Locate the cell with the specified text and output its [x, y] center coordinate. 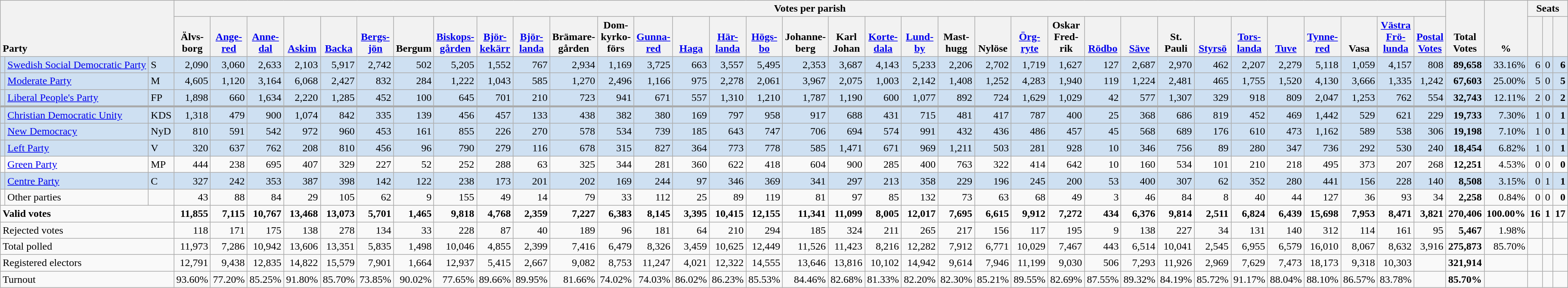
3.15% [1506, 181]
5,415 [495, 263]
52 [414, 164]
678 [573, 148]
Turnout [87, 279]
90.02% [414, 279]
5,917 [338, 65]
181 [654, 230]
2,970 [1176, 65]
10,041 [1176, 247]
315 [616, 148]
Tynne- red [1323, 37]
Seats [1547, 9]
398 [338, 181]
83.78% [1396, 279]
6,514 [1139, 247]
7,473 [1286, 263]
82.30% [957, 279]
322 [993, 164]
11,341 [806, 213]
369 [765, 181]
506 [1103, 263]
689 [1176, 131]
1,898 [192, 98]
10,942 [265, 247]
93 [1396, 197]
6,439 [1286, 213]
2,702 [993, 65]
14,555 [765, 263]
292 [1359, 148]
88.10% [1323, 279]
414 [1030, 164]
441 [1323, 181]
74.02% [616, 279]
42 [1103, 98]
479 [229, 115]
360 [691, 164]
918 [1249, 98]
Christian Democratic Unity [77, 115]
917 [806, 115]
14,942 [920, 263]
67,603 [1465, 81]
4.53% [1506, 164]
6,771 [993, 247]
10,029 [1030, 247]
663 [691, 65]
86.23% [728, 279]
6,824 [1249, 213]
36 [1359, 197]
18,454 [1465, 148]
86.02% [691, 279]
2,090 [192, 65]
358 [920, 181]
373 [1359, 164]
10,303 [1396, 263]
462 [1212, 65]
244 [654, 181]
202 [573, 181]
695 [265, 164]
502 [414, 65]
FP [161, 98]
89.55% [1030, 279]
Votes per parish [810, 9]
242 [229, 181]
12,835 [265, 263]
5,835 [375, 247]
Tuve [1286, 37]
3,459 [691, 247]
89.66% [495, 279]
79 [573, 197]
8,216 [883, 247]
171 [229, 230]
6,068 [302, 81]
12,251 [1465, 164]
Gunna- red [654, 37]
Bergs- jön [375, 37]
252 [456, 164]
7,272 [1066, 213]
Liberal People's Party [77, 98]
2,399 [531, 247]
88 [229, 197]
589 [1359, 131]
1,253 [1359, 98]
7,901 [375, 263]
KDS [161, 115]
347 [1286, 148]
2,496 [616, 81]
1,043 [495, 81]
Backa [338, 37]
Tors- landa [1249, 37]
155 [456, 197]
344 [616, 164]
11,855 [192, 213]
84.46% [806, 279]
694 [846, 131]
341 [806, 181]
95 [1430, 230]
46 [1139, 197]
100 [414, 98]
Oskar Fred- rik [1066, 37]
1,074 [302, 115]
2,075 [846, 81]
275,873 [1465, 247]
Total polled [87, 247]
5,233 [920, 65]
8,632 [1396, 247]
958 [765, 115]
1,003 [883, 81]
538 [1396, 131]
15,579 [338, 263]
503 [993, 148]
7,912 [957, 247]
133 [531, 115]
Nylöse [993, 37]
9,912 [1030, 213]
1,634 [265, 98]
Örg- ryte [1030, 37]
928 [1066, 148]
600 [883, 98]
312 [1323, 230]
327 [192, 181]
176 [1212, 131]
Swedish Social Democratic Party [77, 65]
294 [765, 230]
3,725 [654, 65]
2,687 [1139, 65]
622 [728, 164]
1,442 [1323, 115]
855 [456, 131]
43 [192, 197]
320 [192, 148]
V [161, 148]
382 [616, 115]
Registered electors [87, 263]
53 [1103, 181]
324 [846, 230]
568 [1139, 131]
1.98% [1506, 230]
2,667 [531, 263]
353 [265, 181]
Säve [1139, 37]
6,376 [1139, 213]
306 [1430, 131]
Haga [691, 37]
8,145 [654, 213]
972 [302, 131]
32,743 [1465, 98]
Biskops- gården [456, 37]
64 [691, 230]
736 [1323, 148]
368 [1139, 115]
747 [765, 131]
808 [1430, 65]
4,283 [1030, 81]
10,625 [728, 247]
12,791 [192, 263]
529 [1359, 115]
288 [495, 164]
87.55% [1103, 279]
7,115 [229, 213]
577 [1139, 98]
112 [654, 197]
1,190 [846, 98]
9,614 [957, 263]
8 [1212, 197]
85.21% [993, 279]
591 [229, 131]
101 [1212, 164]
211 [883, 230]
207 [1396, 164]
578 [573, 131]
787 [1030, 115]
C [161, 181]
Rödbo [1103, 37]
1,465 [414, 213]
116 [531, 148]
73 [957, 197]
6.82% [1506, 148]
3,666 [1359, 81]
Högs- bo [765, 37]
1,787 [806, 98]
1,169 [616, 65]
19,733 [1465, 115]
9,030 [1066, 263]
77.65% [456, 279]
226 [495, 131]
723 [573, 98]
81.33% [883, 279]
St. Pauli [1176, 37]
1,627 [1066, 65]
17 [1560, 213]
1,310 [728, 98]
557 [691, 98]
77.20% [229, 279]
5,467 [1465, 230]
2,279 [1286, 65]
Här- landa [728, 37]
643 [728, 131]
2,207 [1249, 65]
5,701 [375, 213]
1,210 [765, 98]
82.68% [846, 279]
842 [338, 115]
352 [1249, 181]
Left Party [77, 148]
2,633 [265, 65]
4,130 [1323, 81]
444 [192, 164]
85 [883, 197]
701 [495, 98]
139 [414, 115]
3 [1103, 197]
68 [1030, 197]
19,198 [1465, 131]
4,855 [495, 247]
18,173 [1323, 263]
975 [691, 81]
82.20% [920, 279]
M [161, 81]
Anne- dal [265, 37]
278 [338, 230]
10,046 [456, 247]
Valid votes [87, 213]
118 [192, 230]
Mast- hugg [957, 37]
2,359 [531, 213]
132 [920, 197]
495 [1323, 164]
2,142 [920, 81]
7.10% [1506, 131]
208 [302, 148]
279 [495, 148]
1,242 [1430, 81]
892 [957, 98]
1,318 [192, 115]
87 [495, 230]
11,199 [1030, 263]
321,914 [1465, 263]
13,468 [302, 213]
12,449 [765, 247]
637 [229, 148]
706 [806, 131]
105 [338, 197]
610 [1249, 131]
969 [920, 148]
114 [1359, 230]
778 [765, 148]
763 [957, 164]
Dom- kyrko- förs [616, 37]
2,969 [1212, 263]
6,383 [616, 213]
11,099 [846, 213]
Rejected votes [87, 230]
285 [883, 164]
213 [883, 181]
1,029 [1066, 98]
3,821 [1430, 213]
218 [1286, 164]
12.11% [1506, 98]
12,937 [456, 263]
91.17% [1249, 279]
3,687 [846, 65]
3,557 [728, 65]
469 [1286, 115]
7,293 [1139, 263]
1,940 [1066, 81]
1,285 [338, 98]
7,467 [1066, 247]
387 [302, 181]
13,646 [806, 263]
117 [1030, 230]
2,353 [806, 65]
245 [1030, 181]
Askim [302, 37]
240 [1430, 148]
270,406 [1465, 213]
6,955 [1249, 247]
773 [728, 148]
991 [920, 131]
11,973 [192, 247]
3,967 [806, 81]
Björ- kekärr [495, 37]
832 [375, 81]
7,629 [1249, 263]
13,606 [302, 247]
10,102 [883, 263]
1,270 [573, 81]
84.19% [1176, 279]
81 [806, 197]
173 [495, 181]
15,698 [1323, 213]
1,498 [414, 247]
270 [531, 131]
819 [1212, 115]
175 [265, 230]
473 [1286, 131]
13,816 [846, 263]
Älvs- borg [192, 37]
686 [1176, 115]
4,021 [691, 263]
89,658 [1465, 65]
10,415 [728, 213]
2,742 [375, 65]
3,060 [229, 65]
131 [1249, 230]
307 [1176, 181]
Johanne- berg [806, 37]
10,767 [265, 213]
5,118 [1323, 65]
45 [1103, 131]
642 [1066, 164]
1,222 [456, 81]
Västra Frö- lunda [1396, 37]
724 [993, 98]
MP [161, 164]
443 [1103, 247]
407 [302, 164]
13,073 [338, 213]
12,282 [920, 247]
542 [265, 131]
7,416 [573, 247]
434 [1103, 213]
809 [1286, 98]
100.00% [1506, 213]
1,307 [1176, 98]
604 [806, 164]
1,629 [1030, 98]
73.85% [375, 279]
85.25% [265, 279]
Green Party [77, 164]
2,481 [1176, 81]
2,258 [1465, 197]
Moderate Party [77, 81]
88.04% [1286, 279]
85.53% [765, 279]
33.16% [1506, 65]
189 [573, 230]
0.84% [1506, 197]
1,471 [846, 148]
7.30% [1506, 115]
29 [302, 197]
% [1506, 28]
1,211 [957, 148]
217 [957, 230]
8,326 [654, 247]
8,471 [1396, 213]
25.00% [1506, 81]
Karl Johan [846, 37]
Ange- red [229, 37]
8,005 [883, 213]
436 [993, 131]
Party [87, 28]
160 [1139, 164]
12,155 [765, 213]
1,224 [1139, 81]
2,278 [728, 81]
364 [691, 148]
6,479 [616, 247]
739 [654, 131]
Björ- landa [531, 37]
134 [375, 230]
8,508 [1465, 181]
81.66% [573, 279]
13,351 [338, 247]
Brämare- gården [573, 37]
122 [414, 181]
6,579 [1286, 247]
9,818 [456, 213]
1,166 [654, 81]
2,206 [957, 65]
1,335 [1396, 81]
574 [883, 131]
453 [375, 131]
797 [728, 115]
335 [375, 115]
2,220 [302, 98]
Centre Party [77, 181]
1,059 [1359, 65]
11,926 [1176, 263]
2,103 [302, 65]
1,162 [1323, 131]
16 [1535, 213]
284 [414, 81]
1,552 [495, 65]
44 [1286, 197]
465 [1212, 81]
7,227 [573, 213]
431 [883, 115]
265 [920, 230]
621 [1396, 115]
195 [1066, 230]
1,120 [229, 81]
715 [920, 115]
5,495 [765, 65]
NyD [161, 131]
11,247 [654, 263]
82.69% [1066, 279]
Postal Votes [1430, 37]
486 [1030, 131]
1,664 [414, 263]
438 [573, 115]
4,143 [883, 65]
2,061 [765, 81]
268 [1430, 164]
Bergum [414, 37]
14 [531, 197]
1,520 [1286, 81]
7,286 [229, 247]
660 [229, 98]
767 [531, 65]
9,082 [573, 263]
2,545 [1212, 247]
530 [1396, 148]
9,438 [229, 263]
1,408 [957, 81]
325 [573, 164]
1,719 [1030, 65]
827 [654, 148]
3,916 [1430, 247]
12,017 [920, 213]
8,067 [1359, 247]
9,814 [1176, 213]
5,205 [456, 65]
2,511 [1212, 213]
S [161, 65]
8,753 [616, 263]
1,077 [920, 98]
481 [957, 115]
201 [531, 181]
86.57% [1359, 279]
Vasa [1359, 37]
417 [993, 115]
756 [1176, 148]
4,157 [1396, 65]
200 [1066, 181]
16,010 [1323, 247]
89.32% [1139, 279]
12,322 [728, 263]
432 [957, 131]
New Democracy [77, 131]
7,946 [993, 263]
960 [338, 131]
196 [993, 181]
3,164 [265, 81]
Total Votes [1465, 28]
1,755 [1249, 81]
4,768 [495, 213]
6,615 [993, 213]
7,953 [1359, 213]
Korte- dala [883, 37]
380 [654, 115]
Styrsö [1212, 37]
3,395 [691, 213]
7,695 [957, 213]
418 [765, 164]
941 [616, 98]
Lund- by [920, 37]
11,423 [846, 247]
4,605 [192, 81]
297 [846, 181]
790 [456, 148]
688 [846, 115]
89.95% [531, 279]
11,526 [806, 247]
2,047 [1323, 98]
1,252 [993, 81]
74.03% [654, 279]
85.72% [1212, 279]
93.60% [192, 279]
2,427 [338, 81]
142 [375, 181]
14,822 [302, 263]
Other parties [77, 197]
645 [456, 98]
91.80% [302, 279]
2,934 [573, 65]
554 [1430, 98]
9,318 [1359, 263]
